Find where the given text appears and provide that cell's center as [X, Y] coordinate. 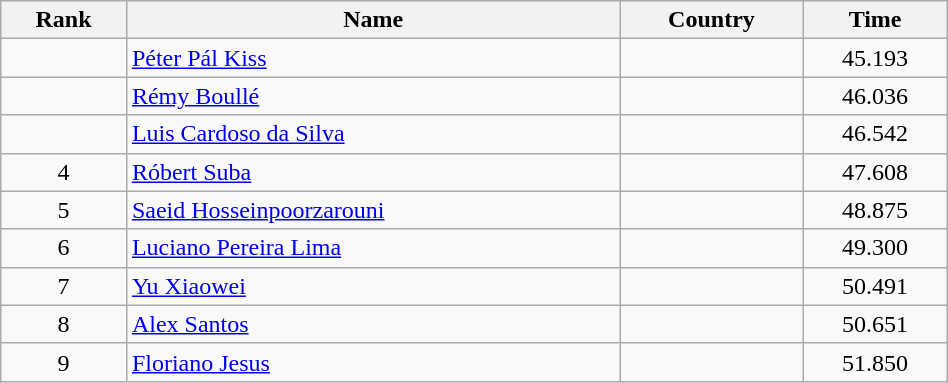
Yu Xiaowei [373, 286]
9 [64, 362]
Rank [64, 20]
Time [875, 20]
47.608 [875, 172]
4 [64, 172]
49.300 [875, 248]
Péter Pál Kiss [373, 58]
Luis Cardoso da Silva [373, 134]
Floriano Jesus [373, 362]
Saeid Hosseinpoorzarouni [373, 210]
5 [64, 210]
Luciano Pereira Lima [373, 248]
7 [64, 286]
45.193 [875, 58]
Rémy Boullé [373, 96]
50.651 [875, 324]
46.036 [875, 96]
6 [64, 248]
Country [712, 20]
Alex Santos [373, 324]
8 [64, 324]
50.491 [875, 286]
51.850 [875, 362]
48.875 [875, 210]
46.542 [875, 134]
Róbert Suba [373, 172]
Name [373, 20]
